Identify which cell holds the provided text, then report its (x, y) central coordinate. 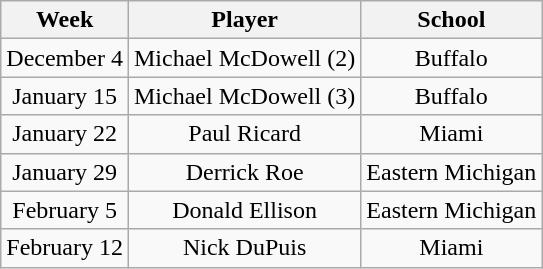
Nick DuPuis (244, 248)
Player (244, 20)
School (452, 20)
January 22 (65, 134)
February 5 (65, 210)
February 12 (65, 248)
Derrick Roe (244, 172)
January 15 (65, 96)
Donald Ellison (244, 210)
December 4 (65, 58)
January 29 (65, 172)
Michael McDowell (3) (244, 96)
Paul Ricard (244, 134)
Michael McDowell (2) (244, 58)
Week (65, 20)
